Provide the [X, Y] coordinate of the cell's center where the given text is located.  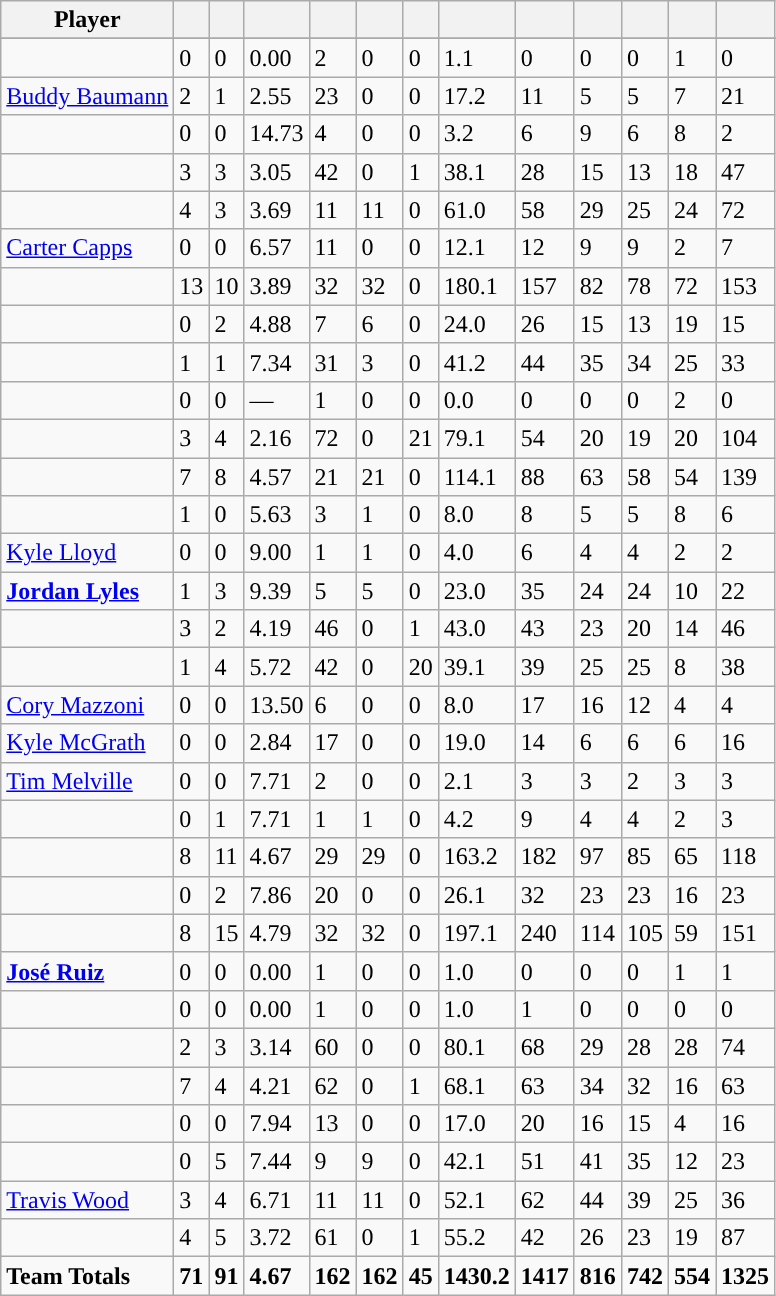
23.0 [476, 591]
24.0 [476, 324]
7.34 [276, 362]
55.2 [476, 1238]
13.50 [276, 705]
1417 [544, 1276]
157 [544, 286]
5.63 [276, 515]
74 [746, 1047]
1430.2 [476, 1276]
6.71 [276, 1200]
17.2 [476, 96]
9.00 [276, 553]
114 [598, 933]
14.73 [276, 134]
47 [746, 172]
3.05 [276, 172]
97 [598, 857]
1325 [746, 1276]
6.57 [276, 248]
38 [746, 667]
7.94 [276, 1124]
87 [746, 1238]
Kyle McGrath [88, 743]
139 [746, 477]
2.1 [476, 781]
4.0 [476, 553]
Kyle Lloyd [88, 553]
197.1 [476, 933]
5.72 [276, 667]
31 [332, 362]
51 [544, 1162]
79.1 [476, 438]
4.21 [276, 1085]
65 [692, 857]
52.1 [476, 1200]
816 [598, 1276]
3.14 [276, 1047]
42.1 [476, 1162]
85 [644, 857]
Buddy Baumann [88, 96]
88 [544, 477]
104 [746, 438]
68 [544, 1047]
36 [746, 1200]
Team Totals [88, 1276]
45 [420, 1276]
4.57 [276, 477]
41.2 [476, 362]
114.1 [476, 477]
Cory Mazzoni [88, 705]
7.44 [276, 1162]
153 [746, 286]
1.1 [476, 58]
33 [746, 362]
4.19 [276, 629]
2.84 [276, 743]
82 [598, 286]
9.39 [276, 591]
61 [332, 1238]
78 [644, 286]
91 [226, 1276]
38.1 [476, 172]
68.1 [476, 1085]
60 [332, 1047]
105 [644, 933]
19.0 [476, 743]
— [276, 400]
43.0 [476, 629]
Jordan Lyles [88, 591]
3.69 [276, 210]
4.79 [276, 933]
2.16 [276, 438]
17.0 [476, 1124]
163.2 [476, 857]
Player [88, 20]
240 [544, 933]
José Ruiz [88, 971]
3.2 [476, 134]
Tim Melville [88, 781]
59 [692, 933]
118 [746, 857]
180.1 [476, 286]
41 [598, 1162]
182 [544, 857]
71 [192, 1276]
Travis Wood [88, 1200]
Carter Capps [88, 248]
61.0 [476, 210]
26.1 [476, 895]
4.2 [476, 819]
2.55 [276, 96]
554 [692, 1276]
151 [746, 933]
22 [746, 591]
7.86 [276, 895]
39.1 [476, 667]
18 [692, 172]
3.72 [276, 1238]
80.1 [476, 1047]
0.0 [476, 400]
742 [644, 1276]
12.1 [476, 248]
3.89 [276, 286]
43 [544, 629]
4.88 [276, 324]
